Provide the (X, Y) coordinate of the cell's center where the given text is located.  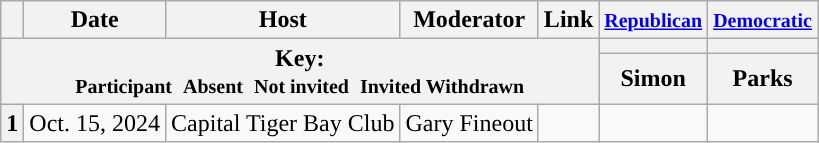
Gary Fineout (469, 123)
Capital Tiger Bay Club (283, 123)
Republican (654, 20)
Oct. 15, 2024 (95, 123)
Host (283, 20)
Simon (654, 78)
Democratic (763, 20)
1 (12, 123)
Key: Participant Absent Not invited Invited Withdrawn (300, 72)
Moderator (469, 20)
Date (95, 20)
Parks (763, 78)
Link (568, 20)
